Return [x, y] of the center of cell containing provided text 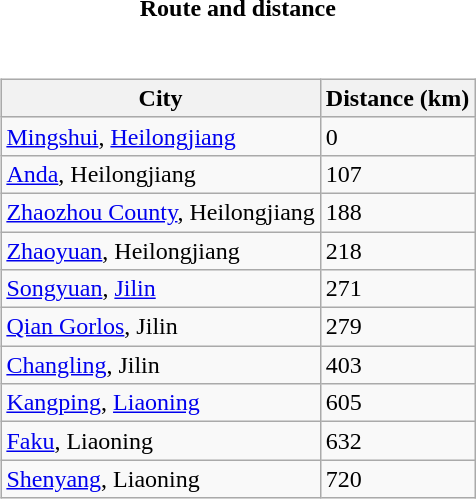
Faku, Liaoning [160, 441]
Kangping, Liaoning [160, 403]
Distance (km) [397, 98]
Songyuan, Jilin [160, 289]
720 [397, 479]
632 [397, 441]
279 [397, 327]
218 [397, 251]
Zhaoyuan, Heilongjiang [160, 251]
Zhaozhou County, Heilongjiang [160, 212]
Shenyang, Liaoning [160, 479]
605 [397, 403]
188 [397, 212]
107 [397, 174]
Qian Gorlos, Jilin [160, 327]
City [160, 98]
403 [397, 365]
271 [397, 289]
Mingshui, Heilongjiang [160, 136]
0 [397, 136]
Anda, Heilongjiang [160, 174]
Changling, Jilin [160, 365]
